Determine the (X, Y) coordinate at the center of the cell enclosing the given text.  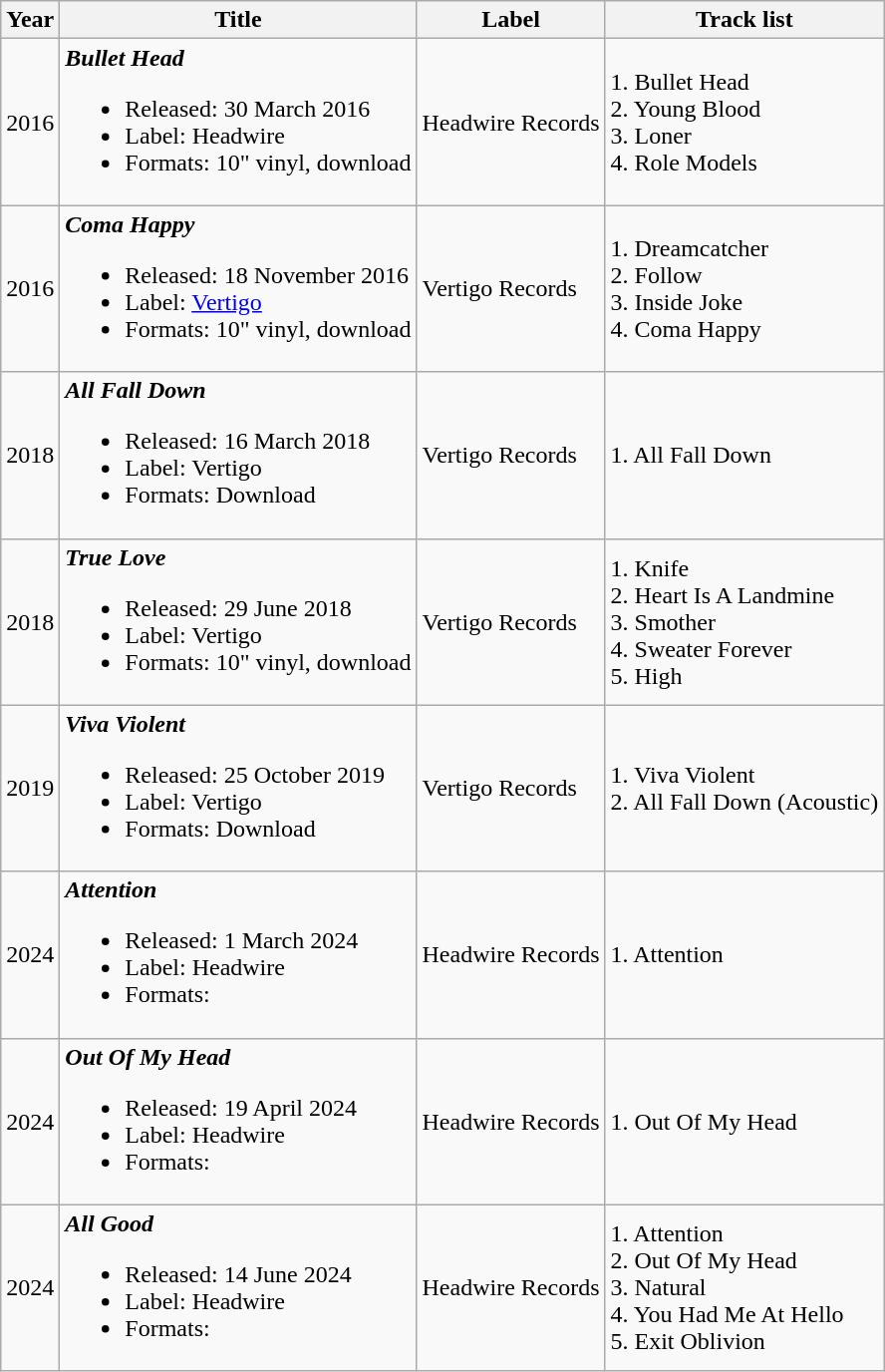
1. Viva Violent 2. All Fall Down (Acoustic) (744, 788)
Out Of My HeadReleased: 19 April 2024Label: HeadwireFormats: (238, 1121)
1. All Fall Down (744, 455)
1. Bullet Head 2. Young Blood 3. Loner 4. Role Models (744, 122)
1. Dreamcatcher 2. Follow 3. Inside Joke 4. Coma Happy (744, 289)
Year (30, 20)
True LoveReleased: 29 June 2018Label: VertigoFormats: 10" vinyl, download (238, 622)
AttentionReleased: 1 March 2024Label: HeadwireFormats: (238, 955)
Title (238, 20)
2019 (30, 788)
1. Knife 2. Heart Is A Landmine 3. Smother4. Sweater Forever 5. High (744, 622)
All Fall DownReleased: 16 March 2018Label: VertigoFormats: Download (238, 455)
Viva ViolentReleased: 25 October 2019Label: VertigoFormats: Download (238, 788)
Track list (744, 20)
Coma HappyReleased: 18 November 2016Label: VertigoFormats: 10" vinyl, download (238, 289)
1. Attention (744, 955)
1. Attention2. Out Of My Head3. Natural4. You Had Me At Hello5. Exit Oblivion (744, 1288)
Label (510, 20)
All GoodReleased: 14 June 2024Label: HeadwireFormats: (238, 1288)
1. Out Of My Head (744, 1121)
Bullet HeadReleased: 30 March 2016Label: HeadwireFormats: 10" vinyl, download (238, 122)
